Extract the (x, y) coordinate from the center of the cell holding the provided text.  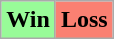
Win (28, 20)
Loss (84, 20)
